Pinpoint the cell where the given text exists, returning its [X, Y] midpoint coordinate. 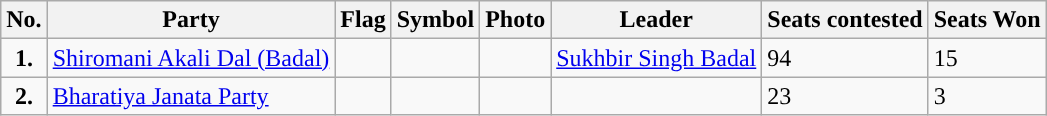
15 [987, 58]
Symbol [435, 20]
Seats Won [987, 20]
Sukhbir Singh Badal [656, 58]
94 [845, 58]
No. [24, 20]
Leader [656, 20]
Seats contested [845, 20]
3 [987, 96]
Bharatiya Janata Party [191, 96]
23 [845, 96]
Photo [516, 20]
1. [24, 58]
Party [191, 20]
2. [24, 96]
Shiromani Akali Dal (Badal) [191, 58]
Flag [363, 20]
